Pinpoint the cell where the given text exists, returning its [X, Y] midpoint coordinate. 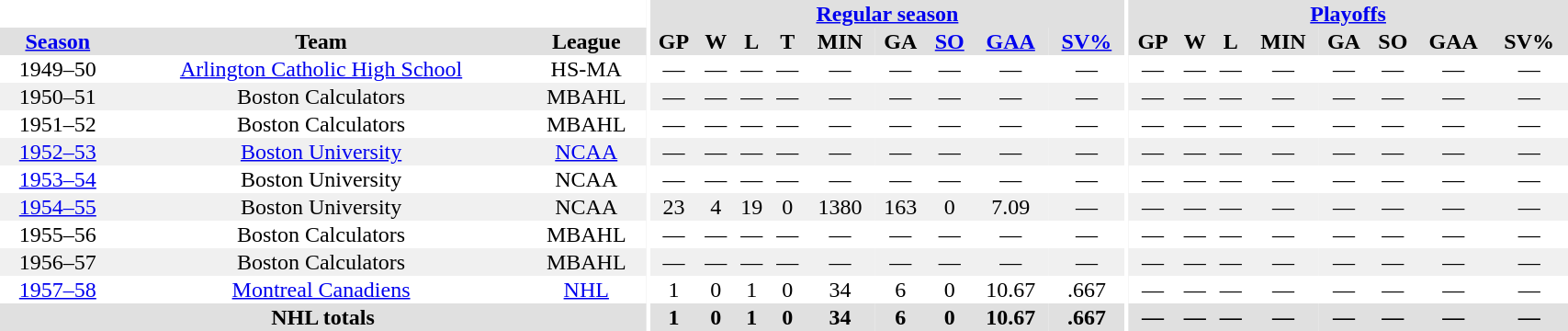
4 [716, 207]
1957–58 [58, 290]
T [788, 41]
1955–56 [58, 234]
1952–53 [58, 152]
7.09 [1010, 207]
1380 [840, 207]
1953–54 [58, 179]
1949–50 [58, 69]
NHL totals [323, 317]
1956–57 [58, 262]
HS-MA [586, 69]
League [586, 41]
163 [900, 207]
Season [58, 41]
Arlington Catholic High School [321, 69]
NHL [586, 290]
Montreal Canadiens [321, 290]
1950–51 [58, 97]
Regular season [887, 14]
19 [751, 207]
23 [673, 207]
Playoffs [1348, 14]
1954–55 [58, 207]
Team [321, 41]
1951–52 [58, 124]
